For the text-containing cell, return its midpoint in [x, y] coordinate format. 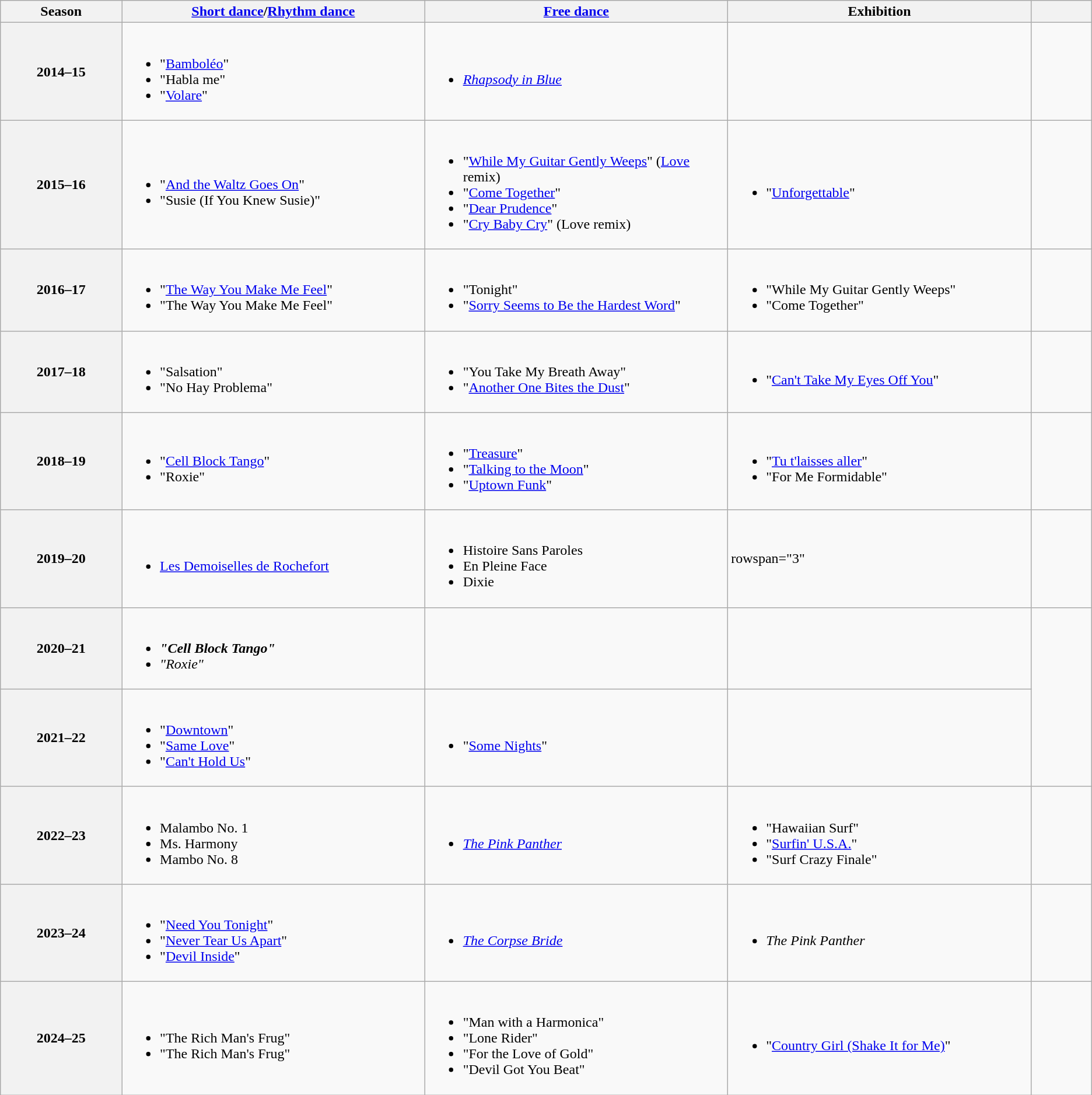
Short dance/Rhythm dance [274, 12]
"Treasure""Talking to the Moon""Uptown Funk" [576, 461]
2016–17 [61, 290]
Season [61, 12]
"Hawaiian Surf""Surfin' U.S.A.""Surf Crazy Finale" [880, 835]
Histoire Sans ParolesEn Pleine FaceDixie [576, 559]
2018–19 [61, 461]
The Corpse Bride [576, 932]
Rhapsody in Blue [576, 71]
"Downtown""Same Love""Can't Hold Us" [274, 737]
"The Rich Man's Frug" "The Rich Man's Frug" [274, 1038]
"Need You Tonight""Never Tear Us Apart""Devil Inside" [274, 932]
"Country Girl (Shake It for Me)" [880, 1038]
2024–25 [61, 1038]
"Unforgettable" [880, 184]
"Tonight""Sorry Seems to Be the Hardest Word" [576, 290]
"Some Nights" [576, 737]
Les Demoiselles de Rochefort [274, 559]
"While My Guitar Gently Weeps""Come Together" [880, 290]
"Tu t'laisses aller""For Me Formidable" [880, 461]
Free dance [576, 12]
Malambo No. 1 Ms. Harmony Mambo No. 8 [274, 835]
"Man with a Harmonica""Lone Rider""For the Love of Gold""Devil Got You Beat" [576, 1038]
Exhibition [880, 12]
2015–16 [61, 184]
rowspan="3" [880, 559]
2019–20 [61, 559]
2017–18 [61, 372]
"And the Waltz Goes On" "Susie (If You Knew Susie)" [274, 184]
"While My Guitar Gently Weeps" (Love remix)"Come Together""Dear Prudence""Cry Baby Cry" (Love remix) [576, 184]
2021–22 [61, 737]
"Salsation""No Hay Problema" [274, 372]
"You Take My Breath Away""Another One Bites the Dust" [576, 372]
"The Way You Make Me Feel""The Way You Make Me Feel" [274, 290]
2022–23 [61, 835]
2014–15 [61, 71]
2023–24 [61, 932]
"Can't Take My Eyes Off You" [880, 372]
2020–21 [61, 648]
"Bamboléo""Habla me""Volare" [274, 71]
